Capture the cell that displays the provided text and extract its (x, y) central coordinate. 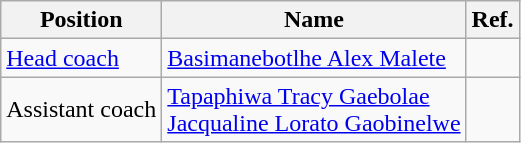
Head coach (82, 58)
Assistant coach (82, 110)
Name (314, 20)
Position (82, 20)
Basimanebotlhe Alex Malete (314, 58)
Tapaphiwa Tracy GaebolaeJacqualine Lorato Gaobinelwe (314, 110)
Ref. (492, 20)
